Output the (x, y) coordinate of the center of the cell containing the given text.  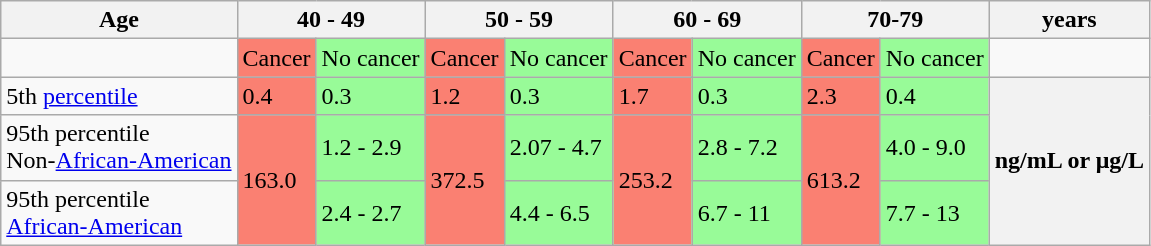
6.7 - 11 (746, 212)
50 - 59 (519, 20)
4.0 - 9.0 (934, 148)
2.8 - 7.2 (746, 148)
years (1069, 20)
2.07 - 4.7 (558, 148)
95th percentileAfrican-American (119, 212)
253.2 (652, 180)
2.3 (840, 96)
1.2 (464, 96)
1.2 - 2.9 (370, 148)
5th percentile (119, 96)
Age (119, 20)
613.2 (840, 180)
ng/mL or μg/L (1069, 161)
1.7 (652, 96)
60 - 69 (707, 20)
95th percentileNon-African-American (119, 148)
372.5 (464, 180)
7.7 - 13 (934, 212)
163.0 (276, 180)
40 - 49 (331, 20)
4.4 - 6.5 (558, 212)
2.4 - 2.7 (370, 212)
70-79 (895, 20)
